Determine the (x, y) coordinate at the center of the cell enclosing the given text.  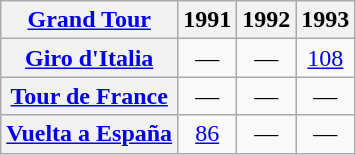
86 (208, 134)
Giro d'Italia (90, 58)
1991 (208, 20)
Tour de France (90, 96)
108 (326, 58)
1993 (326, 20)
Vuelta a España (90, 134)
1992 (266, 20)
Grand Tour (90, 20)
